Pinpoint the cell where the given text exists, returning its [X, Y] midpoint coordinate. 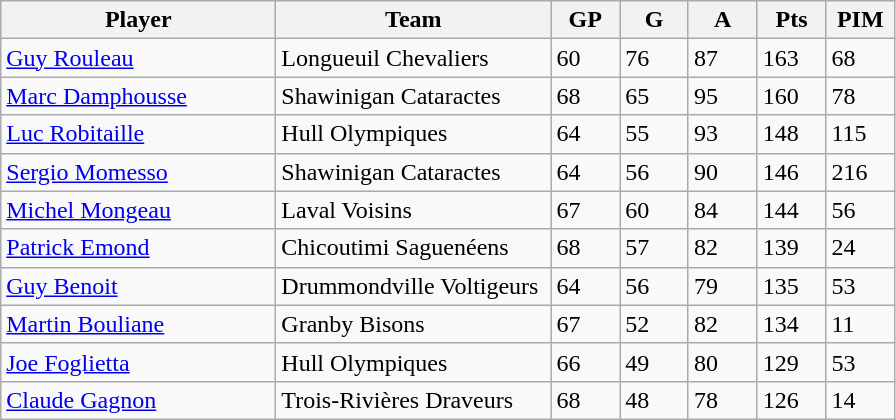
Claude Gagnon [138, 400]
66 [586, 362]
Trois-Rivières Draveurs [414, 400]
G [654, 20]
Sergio Momesso [138, 172]
Longueuil Chevaliers [414, 58]
52 [654, 324]
90 [722, 172]
48 [654, 400]
135 [792, 286]
139 [792, 248]
134 [792, 324]
Pts [792, 20]
Guy Benoit [138, 286]
Chicoutimi Saguenéens [414, 248]
163 [792, 58]
144 [792, 210]
Laval Voisins [414, 210]
76 [654, 58]
148 [792, 134]
Team [414, 20]
49 [654, 362]
84 [722, 210]
Michel Mongeau [138, 210]
14 [860, 400]
Joe Foglietta [138, 362]
115 [860, 134]
Player [138, 20]
Guy Rouleau [138, 58]
93 [722, 134]
87 [722, 58]
Drummondville Voltigeurs [414, 286]
A [722, 20]
146 [792, 172]
11 [860, 324]
65 [654, 96]
216 [860, 172]
57 [654, 248]
Martin Bouliane [138, 324]
Marc Damphousse [138, 96]
55 [654, 134]
Patrick Emond [138, 248]
PIM [860, 20]
95 [722, 96]
Granby Bisons [414, 324]
79 [722, 286]
126 [792, 400]
Luc Robitaille [138, 134]
24 [860, 248]
129 [792, 362]
GP [586, 20]
80 [722, 362]
160 [792, 96]
